For the text-containing cell, return its midpoint in [X, Y] coordinate format. 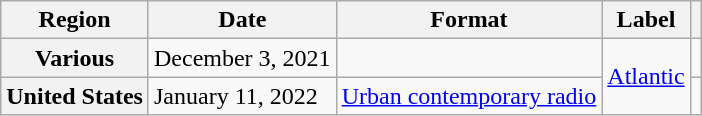
Date [242, 20]
Format [469, 20]
United States [75, 96]
January 11, 2022 [242, 96]
Atlantic [646, 77]
Various [75, 58]
December 3, 2021 [242, 58]
Urban contemporary radio [469, 96]
Region [75, 20]
Label [646, 20]
